Return the [X, Y] coordinate for the center point of the cell that contains the specified text.  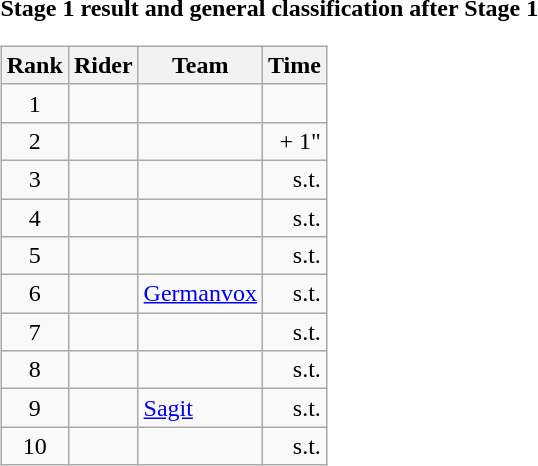
1 [34, 103]
Time [294, 65]
2 [34, 141]
8 [34, 370]
10 [34, 446]
4 [34, 217]
5 [34, 256]
Rank [34, 65]
Team [200, 65]
Rider [103, 65]
7 [34, 332]
9 [34, 408]
3 [34, 179]
Germanvox [200, 294]
Sagit [200, 408]
+ 1" [294, 141]
6 [34, 294]
